From the cell containing the given text, extract its center point as [x, y] coordinate. 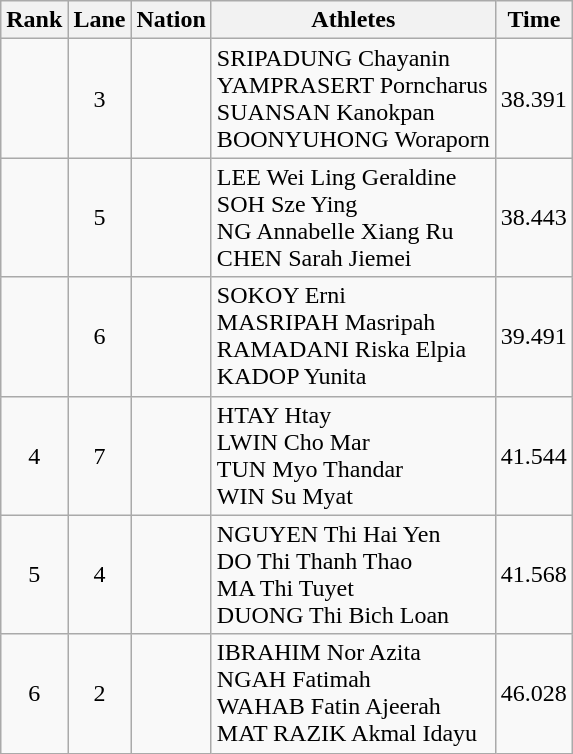
38.391 [534, 98]
NGUYEN Thi Hai Yen DO Thi Thanh Thao MA Thi Tuyet DUONG Thi Bich Loan [353, 574]
Time [534, 20]
39.491 [534, 336]
41.568 [534, 574]
Nation [171, 20]
41.544 [534, 456]
2 [100, 694]
38.443 [534, 218]
46.028 [534, 694]
SRIPADUNG Chayanin YAMPRASERT Porncharus SUANSAN Kanokpan BOONYUHONG Woraporn [353, 98]
Lane [100, 20]
3 [100, 98]
SOKOY Erni MASRIPAH Masripah RAMADANI Riska Elpia KADOP Yunita [353, 336]
Athletes [353, 20]
LEE Wei Ling Geraldine SOH Sze Ying NG Annabelle Xiang Ru CHEN Sarah Jiemei [353, 218]
7 [100, 456]
Rank [34, 20]
IBRAHIM Nor Azita NGAH Fatimah WAHAB Fatin Ajeerah MAT RAZIK Akmal Idayu [353, 694]
HTAY Htay LWIN Cho Mar TUN Myo Thandar WIN Su Myat [353, 456]
